Output the (x, y) coordinate of the center of the cell containing the given text.  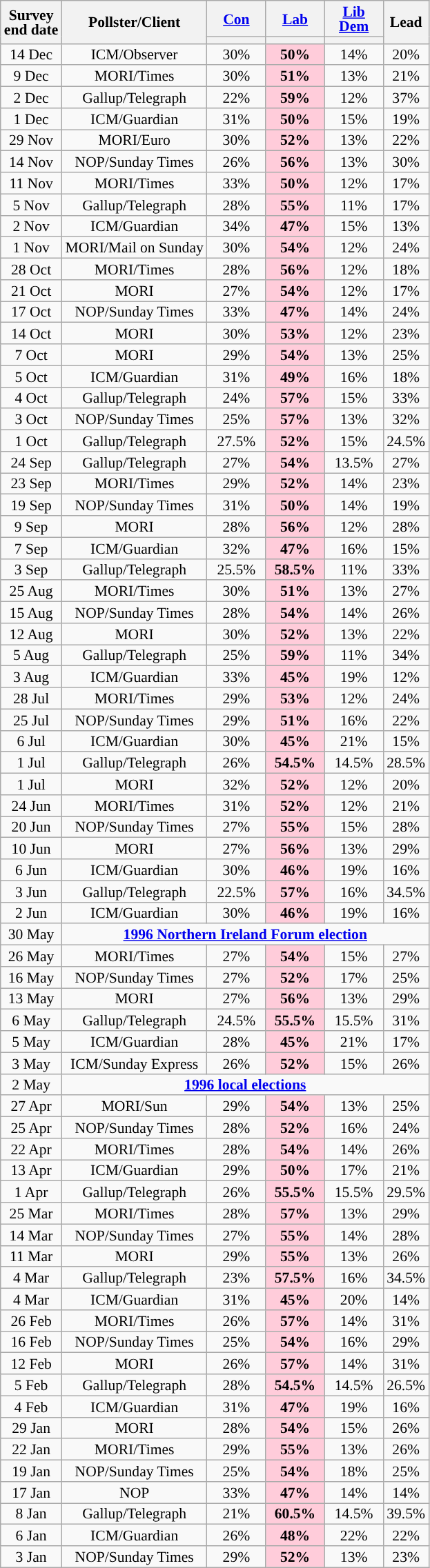
11 Nov (32, 183)
16 Feb (32, 1342)
14 Oct (32, 334)
ICM/Observer (134, 54)
9 Dec (32, 76)
26 May (32, 956)
12 Feb (32, 1364)
19 Sep (32, 505)
ICM/Sunday Express (134, 1063)
22 Apr (32, 1149)
3 Jun (32, 891)
6 Jan (32, 1535)
11 Mar (32, 1256)
3 May (32, 1063)
24 Sep (32, 462)
14 Mar (32, 1234)
25 Mar (32, 1214)
13.5% (353, 462)
1 Dec (32, 119)
20 Jun (32, 827)
3 Jan (32, 1557)
15 Aug (32, 612)
2 Jun (32, 913)
49% (295, 376)
MORI/Euro (134, 141)
Con (236, 19)
37% (406, 98)
28 Jul (32, 698)
9 Sep (32, 527)
2 Nov (32, 226)
1 Nov (32, 248)
30 May (32, 935)
28 Oct (32, 269)
MORI/Mail on Sunday (134, 248)
1 Apr (32, 1192)
24 Jun (32, 805)
Lab (295, 19)
2 Dec (32, 98)
19 Jan (32, 1471)
25 Jul (32, 720)
23 Sep (32, 484)
3 Aug (32, 677)
13 Apr (32, 1171)
3 Oct (32, 419)
26.5% (406, 1385)
29 Jan (32, 1427)
25 Aug (32, 592)
6 May (32, 1021)
3 Sep (32, 570)
58.5% (295, 570)
Lead (406, 22)
17 Jan (32, 1492)
22.5% (236, 891)
27.5% (236, 441)
16 May (32, 978)
5 Nov (32, 204)
4 Feb (32, 1407)
14 Nov (32, 161)
5 Feb (32, 1385)
26 Feb (32, 1321)
22 Jan (32, 1449)
21 Oct (32, 291)
6 Jun (32, 870)
Surveyend date (32, 22)
2 May (32, 1084)
39.5% (406, 1514)
13 May (32, 998)
Pollster/Client (134, 22)
5 Aug (32, 655)
27 Apr (32, 1106)
NOP (134, 1492)
1996 Northern Ireland Forum election (245, 935)
5 May (32, 1041)
6 Jul (32, 741)
Lib Dem (353, 19)
7 Sep (32, 547)
14 Dec (32, 54)
25.5% (236, 570)
17 Oct (32, 312)
10 Jun (32, 848)
5 Oct (32, 376)
12 Aug (32, 634)
48% (295, 1535)
4 Oct (32, 397)
29.5% (406, 1192)
MORI/Sun (134, 1106)
7 Oct (32, 354)
1996 local elections (245, 1084)
29 Nov (32, 141)
60.5% (295, 1514)
57.5% (295, 1278)
28.5% (406, 763)
25 Apr (32, 1128)
8 Jan (32, 1514)
1 Oct (32, 441)
